Extract the (x, y) coordinate from the center of the cell holding the provided text.  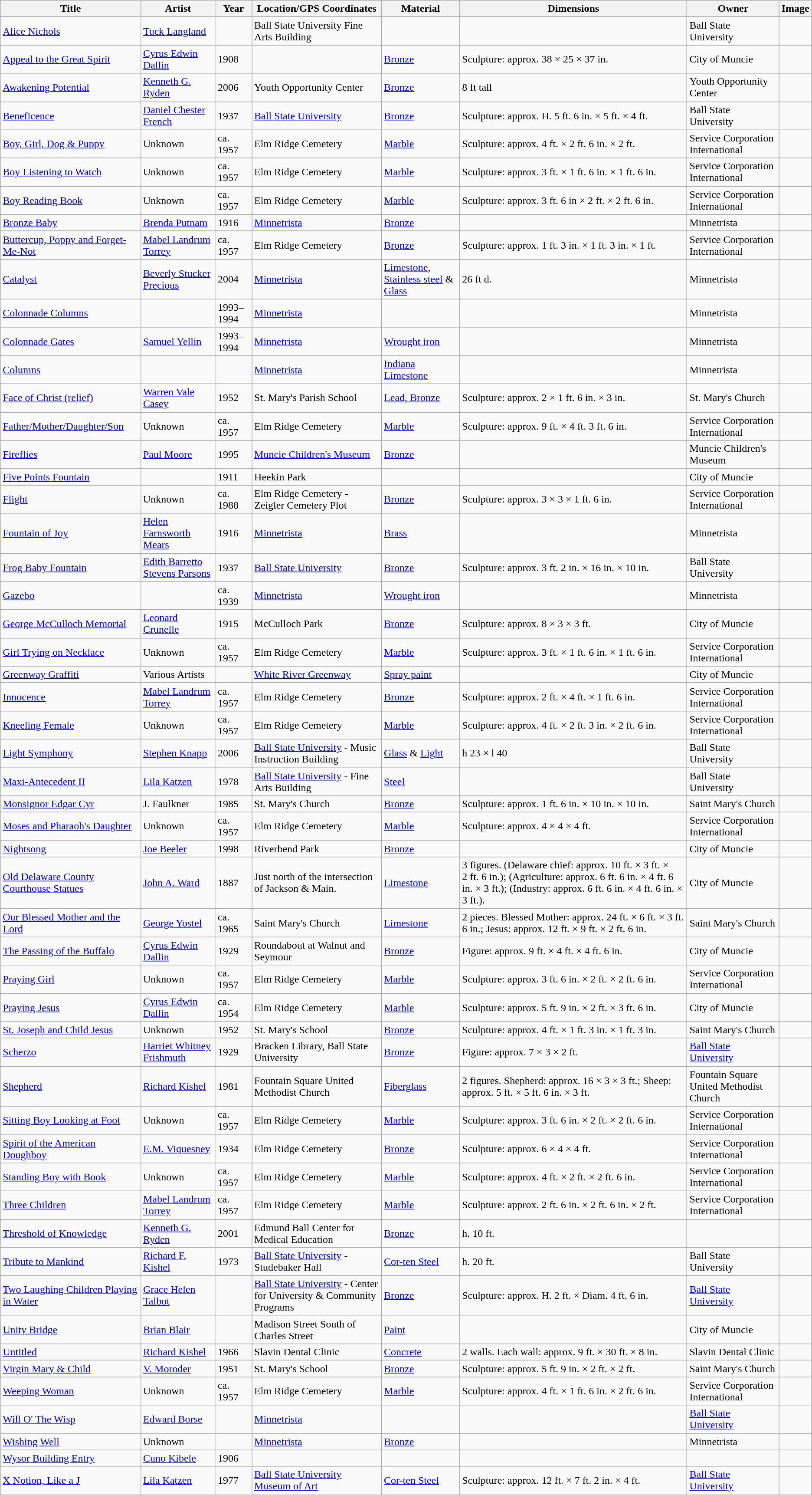
h. 10 ft. (573, 1233)
Material (421, 9)
Sculpture: approx. H. 5 ft. 6 in. × 5 ft. × 4 ft. (573, 115)
Wishing Well (71, 1442)
Figure: approx. 9 ft. × 4 ft. × 4 ft. 6 in. (573, 951)
Harriet Whitney Frishmuth (178, 1052)
Edmund Ball Center for Medical Education (317, 1233)
1887 (233, 883)
Heekin Park (317, 477)
Sculpture: approx. 2 ft. × 4 ft. × 1 ft. 6 in. (573, 697)
Brian Blair (178, 1330)
Sculpture: approx. 8 × 3 × 3 ft. (573, 624)
Sculpture: approx. 1 ft. 6 in. × 10 in. × 10 in. (573, 804)
St. Joseph and Child Jesus (71, 1030)
1985 (233, 804)
Two Laughing Children Playing in Water (71, 1296)
Ball State University - Fine Arts Building (317, 781)
Shepherd (71, 1086)
Daniel Chester French (178, 115)
Weeping Woman (71, 1391)
Beverly Stucker Precious (178, 279)
Roundabout at Walnut and Seymour (317, 951)
Madison Street South of Charles Street (317, 1330)
Richard F. Kishel (178, 1262)
Edith Barretto Stevens Parsons (178, 568)
Just north of the intersection of Jackson & Main. (317, 883)
Sculpture: approx. 9 ft. × 4 ft. 3 ft. 6 in. (573, 426)
Samuel Yellin (178, 341)
Leonard Crunelle (178, 624)
Face of Christ (relief) (71, 398)
Year (233, 9)
Unity Bridge (71, 1330)
McCulloch Park (317, 624)
Frog Baby Fountain (71, 568)
Three Children (71, 1205)
Wysor Building Entry (71, 1458)
Concrete (421, 1352)
Sculpture: approx. H. 2 ft. × Diam. 4 ft. 6 in. (573, 1296)
Brenda Putnam (178, 223)
Sculpture: approx. 12 ft. × 7 ft. 2 in. × 4 ft. (573, 1481)
2 pieces. Blessed Mother: approx. 24 ft. × 6 ft. × 3 ft. 6 in.; Jesus: approx. 12 ft. × 9 ft. × 2 ft. 6 in. (573, 923)
1934 (233, 1148)
Nightsong (71, 849)
Artist (178, 9)
Praying Girl (71, 979)
Grace Helen Talbot (178, 1296)
1906 (233, 1458)
1951 (233, 1369)
Old Delaware County Courthouse Statues (71, 883)
Riverbend Park (317, 849)
Boy, Girl, Dog & Puppy (71, 144)
2 figures. Shepherd: approx. 16 × 3 × 3 ft.; Sheep: approx. 5 ft. × 5 ft. 6 in. × 3 ft. (573, 1086)
V. Moroder (178, 1369)
ca. 1965 (233, 923)
Sculpture: approx. 1 ft. 3 in. × 1 ft. 3 in. × 1 ft. (573, 245)
Stephen Knapp (178, 753)
Ball State University - Center for University & Community Programs (317, 1296)
Columns (71, 370)
Tuck Langland (178, 31)
Sculpture: approx. 5 ft. 9 in. × 2 ft. × 3 ft. 6 in. (573, 1008)
Alice Nichols (71, 31)
The Passing of the Buffalo (71, 951)
Title (71, 9)
Tribute to Mankind (71, 1262)
Helen Farnsworth Mears (178, 533)
1911 (233, 477)
White River Greenway (317, 674)
2001 (233, 1233)
Virgin Mary & Child (71, 1369)
Will O' The Wisp (71, 1419)
Limestone, Stainless steel & Glass (421, 279)
Buttercup, Poppy and Forget-Me-Not (71, 245)
1995 (233, 455)
Ball State University Fine Arts Building (317, 31)
Sculpture: approx. 4 ft. × 1 ft. 6 in. × 2 ft. 6 in. (573, 1391)
Fireflies (71, 455)
Spirit of the American Doughboy (71, 1148)
Maxi-Antecedent II (71, 781)
Boy Reading Book (71, 200)
Brass (421, 533)
Colonnade Gates (71, 341)
Catalyst (71, 279)
Sculpture: approx. 4 ft. × 1 ft. 3 in. × 1 ft. 3 in. (573, 1030)
Cuno Kibele (178, 1458)
George McCulloch Memorial (71, 624)
1998 (233, 849)
Five Points Fountain (71, 477)
Light Symphony (71, 753)
Sculpture: approx. 38 × 25 × 37 in. (573, 59)
Colonnade Columns (71, 313)
E.M. Viquesney (178, 1148)
Paint (421, 1330)
Sculpture: approx. 3 ft. 6 in × 2 ft. × 2 ft. 6 in. (573, 200)
Ball State University - Studebaker Hall (317, 1262)
h. 20 ft. (573, 1262)
Sculpture: approx. 5 ft. 9 in. × 2 ft. × 2 ft. (573, 1369)
ca. 1988 (233, 499)
Warren Vale Casey (178, 398)
Joe Beeler (178, 849)
Father/Mother/Daughter/Son (71, 426)
Fountain of Joy (71, 533)
Kneeling Female (71, 725)
Glass & Light (421, 753)
Sculpture: approx. 4 ft. × 2 ft. × 2 ft. 6 in. (573, 1177)
Threshold of Knowledge (71, 1233)
Elm Ridge Cemetery - Zeigler Cemetery Plot (317, 499)
Owner (733, 9)
Innocence (71, 697)
Monsignor Edgar Cyr (71, 804)
26 ft d. (573, 279)
1915 (233, 624)
Ball State University Museum of Art (317, 1481)
Ball State University - Music Instruction Building (317, 753)
Awakening Potential (71, 88)
Girl Trying on Necklace (71, 652)
2 walls. Each wall: approx. 9 ft. × 30 ft. × 8 in. (573, 1352)
Sculpture: approx. 4 ft. × 2 ft. 6 in. × 2 ft. (573, 144)
Sculpture: approx. 2 × 1 ft. 6 in. × 3 in. (573, 398)
1973 (233, 1262)
Sitting Boy Looking at Foot (71, 1120)
Various Artists (178, 674)
Scherzo (71, 1052)
Paul Moore (178, 455)
Indiana Limestone (421, 370)
1908 (233, 59)
Image (796, 9)
1978 (233, 781)
J. Faulkner (178, 804)
Our Blessed Mother and the Lord (71, 923)
Edward Borse (178, 1419)
1966 (233, 1352)
Sculpture: approx. 2 ft. 6 in. × 2 ft. 6 in. × 2 ft. (573, 1205)
ca. 1939 (233, 595)
Fiberglass (421, 1086)
George Yostel (178, 923)
Location/GPS Coordinates (317, 9)
St. Mary's Parish School (317, 398)
Gazebo (71, 595)
Praying Jesus (71, 1008)
Bronze Baby (71, 223)
Flight (71, 499)
Bracken Library, Ball State University (317, 1052)
Standing Boy with Book (71, 1177)
h 23 × l 40 (573, 753)
Dimensions (573, 9)
8 ft tall (573, 88)
2004 (233, 279)
John A. Ward (178, 883)
Sculpture: approx. 4 × 4 × 4 ft. (573, 826)
Sculpture: approx. 3 ft. 2 in. × 16 in. × 10 in. (573, 568)
Figure: approx. 7 × 3 × 2 ft. (573, 1052)
Greenway Graffiti (71, 674)
Sculpture: approx. 4 ft. × 2 ft. 3 in. × 2 ft. 6 in. (573, 725)
Boy Listening to Watch (71, 172)
Sculpture: approx. 6 × 4 × 4 ft. (573, 1148)
Sculpture: approx. 3 × 3 × 1 ft. 6 in. (573, 499)
Untitled (71, 1352)
ca. 1954 (233, 1008)
1981 (233, 1086)
Appeal to the Great Spirit (71, 59)
Spray paint (421, 674)
X Notion, Like a J (71, 1481)
Beneficence (71, 115)
Steel (421, 781)
1977 (233, 1481)
Lead, Bronze (421, 398)
Moses and Pharaoh's Daughter (71, 826)
